For the text-containing cell, return its midpoint in (x, y) coordinate format. 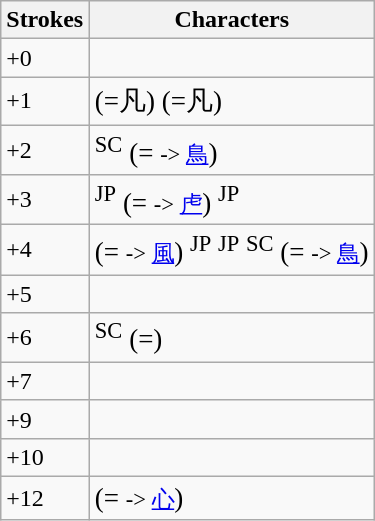
(= -> 心) (232, 499)
+4 (45, 250)
+9 (45, 419)
Characters (232, 20)
+7 (45, 381)
+10 (45, 457)
Strokes (45, 20)
JP (= -> 虍) JP (232, 200)
+0 (45, 58)
(= -> 風) JP JP SC (= -> 鳥) (232, 250)
+1 (45, 101)
+6 (45, 338)
SC (= -> 鳥) (232, 150)
(=凡) (=凡) (232, 101)
SC (=) (232, 338)
+12 (45, 499)
+5 (45, 293)
+3 (45, 200)
+2 (45, 150)
